Detect which cell encompasses the target text, then output its (x, y) center coordinate. 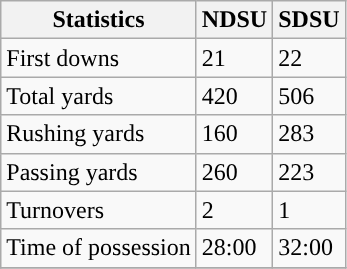
Statistics (99, 20)
Total yards (99, 96)
Time of possession (99, 248)
Passing yards (99, 172)
1 (309, 210)
260 (234, 172)
283 (309, 134)
22 (309, 58)
NDSU (234, 20)
506 (309, 96)
160 (234, 134)
First downs (99, 58)
SDSU (309, 20)
2 (234, 210)
Rushing yards (99, 134)
420 (234, 96)
21 (234, 58)
28:00 (234, 248)
223 (309, 172)
32:00 (309, 248)
Turnovers (99, 210)
